Scan for the cell matching the given text and deliver its (x, y) coordinate at center. 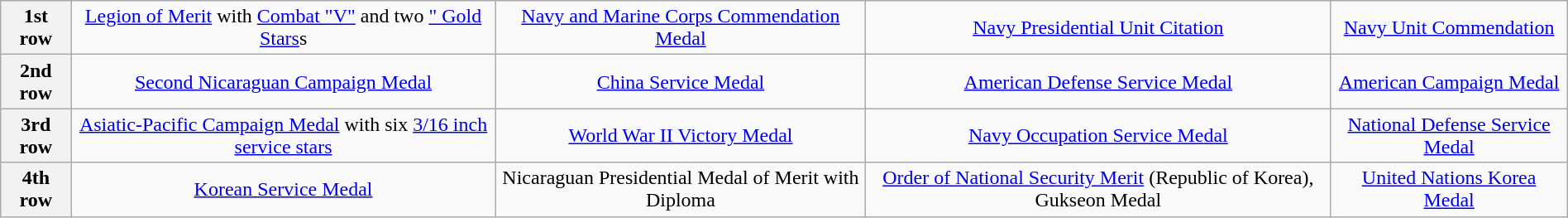
Order of National Security Merit (Republic of Korea), Gukseon Medal (1098, 189)
United Nations Korea Medal (1449, 189)
Navy Presidential Unit Citation (1098, 28)
American Defense Service Medal (1098, 81)
Asiatic-Pacific Campaign Medal with six 3/16 inch service stars (283, 136)
China Service Medal (681, 81)
World War II Victory Medal (681, 136)
Legion of Merit with Combat "V" and two " Gold Starss (283, 28)
3rd row (36, 136)
Korean Service Medal (283, 189)
Navy Occupation Service Medal (1098, 136)
1st row (36, 28)
Navy Unit Commendation (1449, 28)
Second Nicaraguan Campaign Medal (283, 81)
Nicaraguan Presidential Medal of Merit with Diploma (681, 189)
American Campaign Medal (1449, 81)
4th row (36, 189)
2nd row (36, 81)
National Defense Service Medal (1449, 136)
Navy and Marine Corps Commendation Medal (681, 28)
